For the text-containing cell, return its midpoint in [X, Y] coordinate format. 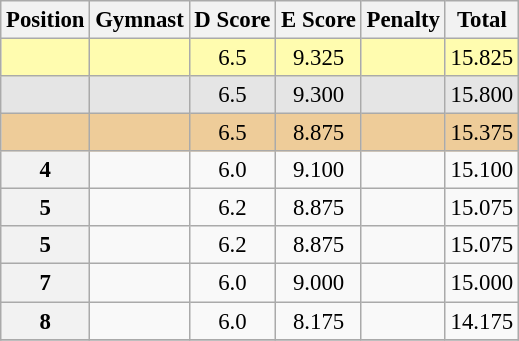
E Score [318, 20]
Position [46, 20]
15.000 [482, 283]
Gymnast [140, 20]
Total [482, 20]
Penalty [403, 20]
8.175 [318, 321]
15.375 [482, 133]
8 [46, 321]
15.825 [482, 58]
7 [46, 283]
9.000 [318, 283]
4 [46, 170]
D Score [232, 20]
14.175 [482, 321]
15.100 [482, 170]
9.325 [318, 58]
9.100 [318, 170]
9.300 [318, 95]
15.800 [482, 95]
